Output the [x, y] coordinate of the center of the cell containing the given text.  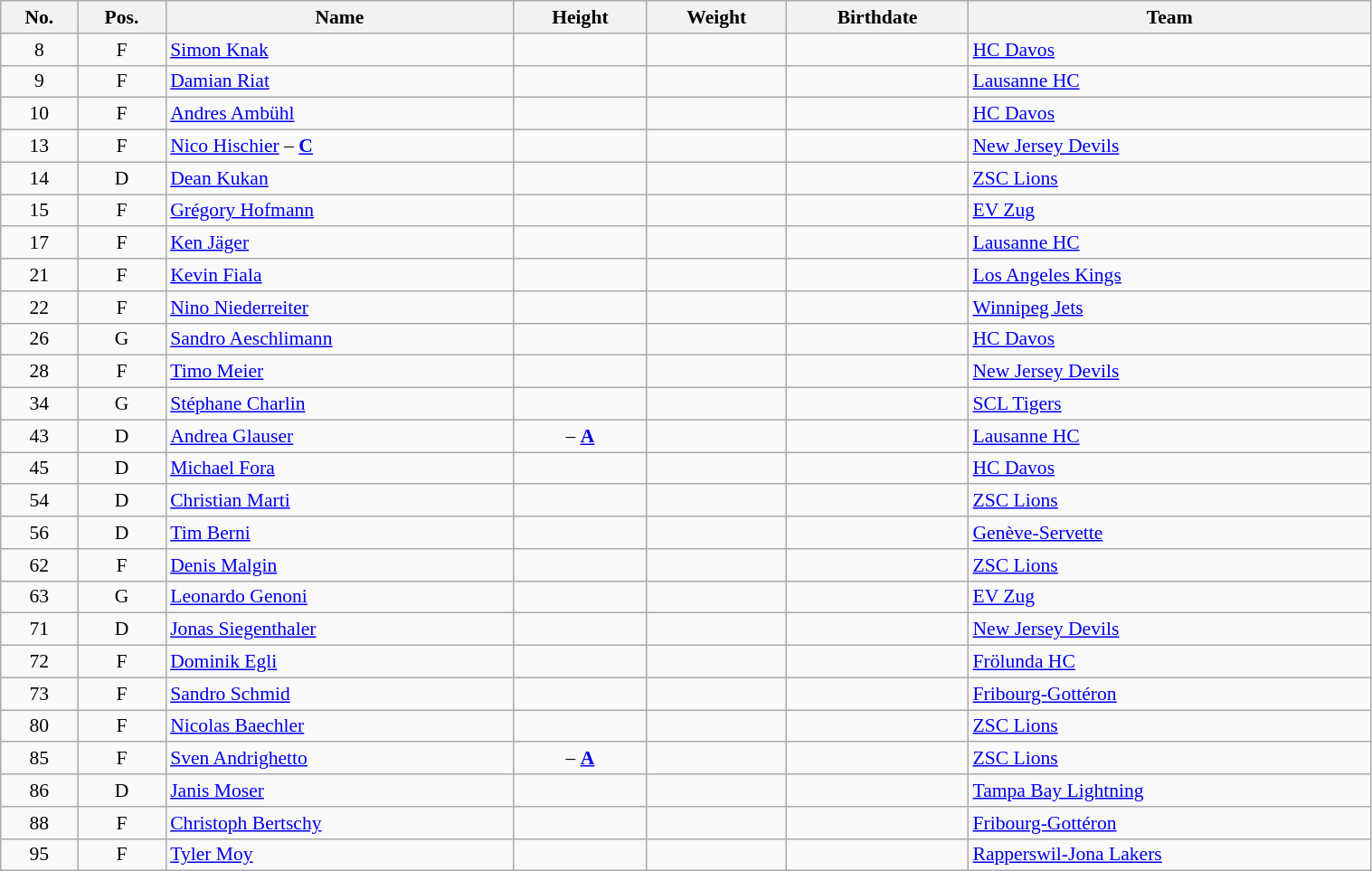
80 [40, 726]
Damian Riat [340, 81]
Simon Knak [340, 50]
Christian Marti [340, 501]
Winnipeg Jets [1169, 308]
Sven Andrighetto [340, 759]
63 [40, 597]
Tim Berni [340, 533]
Denis Malgin [340, 565]
Grégory Hofmann [340, 211]
85 [40, 759]
22 [40, 308]
Leonardo Genoni [340, 597]
Sandro Aeschlimann [340, 339]
Jonas Siegenthaler [340, 630]
Birthdate [877, 17]
Andres Ambühl [340, 114]
Genève-Servette [1169, 533]
Tyler Moy [340, 855]
Michael Fora [340, 469]
SCL Tigers [1169, 404]
88 [40, 823]
56 [40, 533]
73 [40, 694]
Christoph Bertschy [340, 823]
Nico Hischier – C [340, 147]
Weight [716, 17]
26 [40, 339]
28 [40, 372]
62 [40, 565]
Name [340, 17]
72 [40, 662]
Ken Jäger [340, 243]
Andrea Glauser [340, 436]
95 [40, 855]
8 [40, 50]
Kevin Fiala [340, 275]
Los Angeles Kings [1169, 275]
34 [40, 404]
Janis Moser [340, 791]
Height [581, 17]
10 [40, 114]
Pos. [121, 17]
Nicolas Baechler [340, 726]
9 [40, 81]
14 [40, 178]
13 [40, 147]
Timo Meier [340, 372]
45 [40, 469]
No. [40, 17]
Frölunda HC [1169, 662]
Rapperswil-Jona Lakers [1169, 855]
Dominik Egli [340, 662]
Dean Kukan [340, 178]
Team [1169, 17]
15 [40, 211]
Tampa Bay Lightning [1169, 791]
86 [40, 791]
71 [40, 630]
54 [40, 501]
Nino Niederreiter [340, 308]
43 [40, 436]
Sandro Schmid [340, 694]
Stéphane Charlin [340, 404]
17 [40, 243]
21 [40, 275]
